Detect which cell encompasses the target text, then output its [x, y] center coordinate. 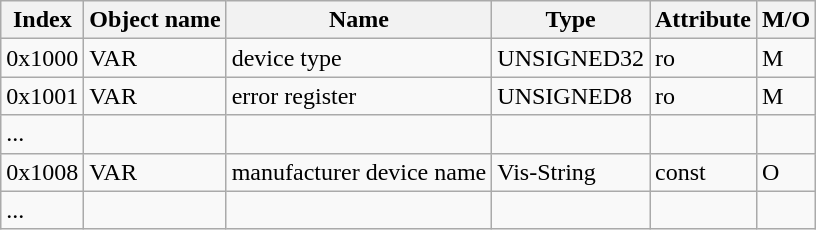
device type [359, 58]
M/O [786, 20]
0x1008 [42, 172]
O [786, 172]
error register [359, 96]
0x1000 [42, 58]
Name [359, 20]
Attribute [704, 20]
Type [571, 20]
const [704, 172]
Vis-String [571, 172]
Index [42, 20]
manufacturer device name [359, 172]
UNSIGNED32 [571, 58]
Object name [155, 20]
0x1001 [42, 96]
UNSIGNED8 [571, 96]
